Identify which cell holds the provided text, then report its [x, y] central coordinate. 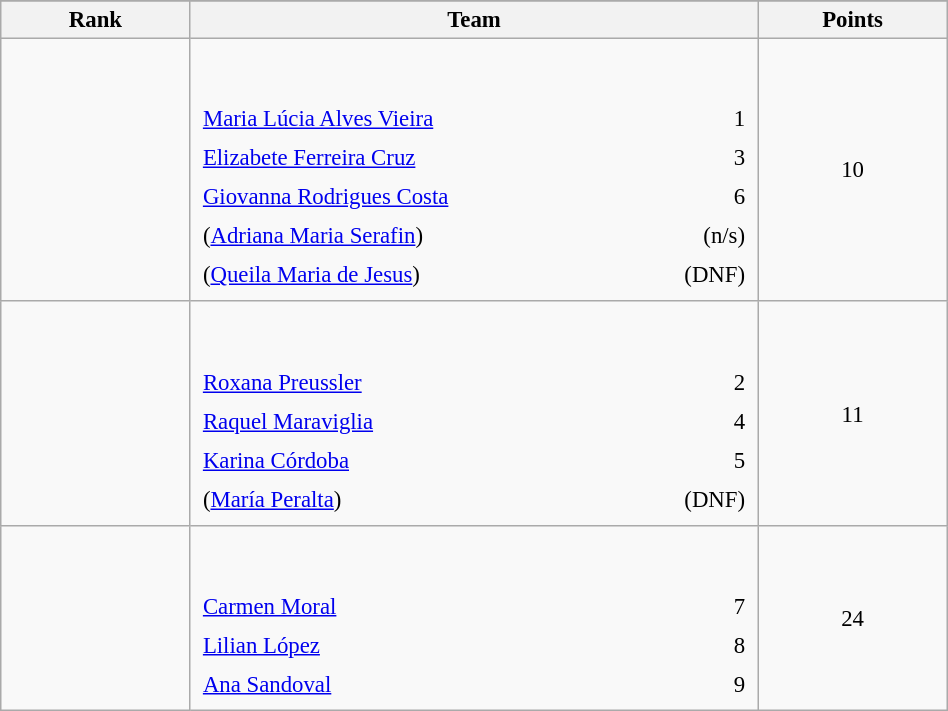
2 [673, 382]
10 [852, 170]
4 [673, 421]
Giovanna Rodrigues Costa [413, 197]
Maria Lúcia Alves Vieira 1 Elizabete Ferreira Cruz 3 Giovanna Rodrigues Costa 6 (Adriana Maria Serafin) (n/s) (Queila Maria de Jesus) (DNF) [474, 170]
3 [691, 158]
6 [691, 197]
(Queila Maria de Jesus) [413, 275]
Roxana Preussler [396, 382]
11 [852, 414]
Raquel Maraviglia [396, 421]
9 [716, 684]
Elizabete Ferreira Cruz [413, 158]
Lilian López [438, 645]
Team [474, 20]
1 [691, 119]
Maria Lúcia Alves Vieira [413, 119]
Roxana Preussler 2 Raquel Maraviglia 4 Karina Córdoba 5 (María Peralta) (DNF) [474, 414]
Rank [96, 20]
7 [716, 606]
(María Peralta) [396, 499]
24 [852, 618]
Karina Córdoba [396, 460]
Carmen Moral 7 Lilian López 8 Ana Sandoval 9 [474, 618]
Ana Sandoval [438, 684]
5 [673, 460]
(Adriana Maria Serafin) [413, 236]
8 [716, 645]
(n/s) [691, 236]
Carmen Moral [438, 606]
Points [852, 20]
